Return the (X, Y) coordinate for the center point of the cell that contains the specified text.  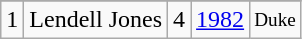
1 (12, 20)
1982 (220, 20)
4 (180, 20)
Duke (276, 20)
Lendell Jones (96, 20)
